Identify which cell holds the provided text, then report its [X, Y] central coordinate. 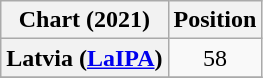
58 [215, 58]
Position [215, 20]
Latvia (LaIPA) [84, 58]
Chart (2021) [84, 20]
